Identify which cell holds the provided text, then report its (x, y) central coordinate. 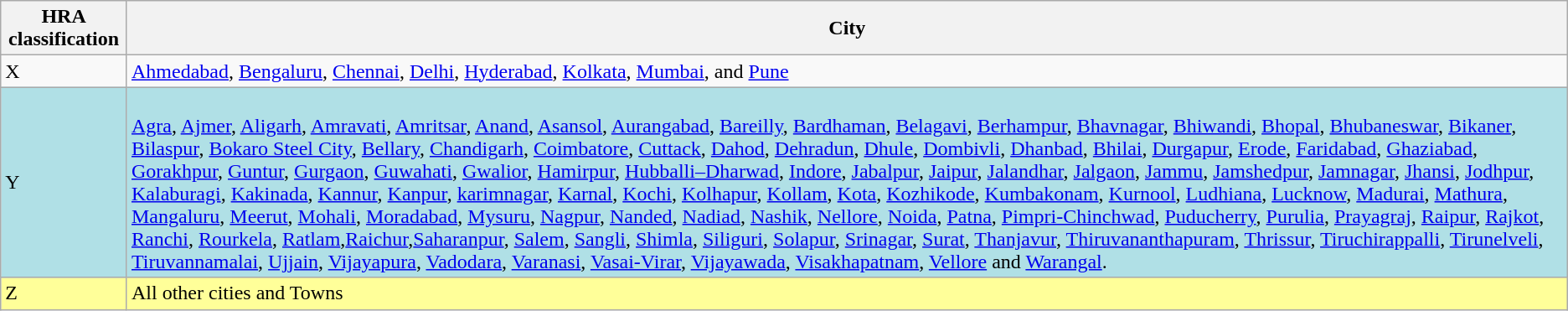
City (847, 29)
Z (64, 293)
HRA classification (64, 29)
Y (64, 183)
X (64, 71)
All other cities and Towns (847, 293)
Ahmedabad, Bengaluru, Chennai, Delhi, Hyderabad, Kolkata, Mumbai, and Pune (847, 71)
